Return [x, y] of the center of cell containing provided text 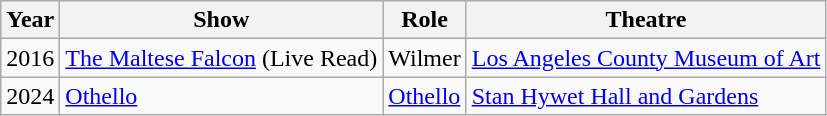
Stan Hywet Hall and Gardens [646, 96]
Theatre [646, 20]
2016 [30, 58]
2024 [30, 96]
The Maltese Falcon (Live Read) [222, 58]
Role [424, 20]
Wilmer [424, 58]
Year [30, 20]
Los Angeles County Museum of Art [646, 58]
Show [222, 20]
